Find where the given text appears and provide that cell's center as (X, Y) coordinate. 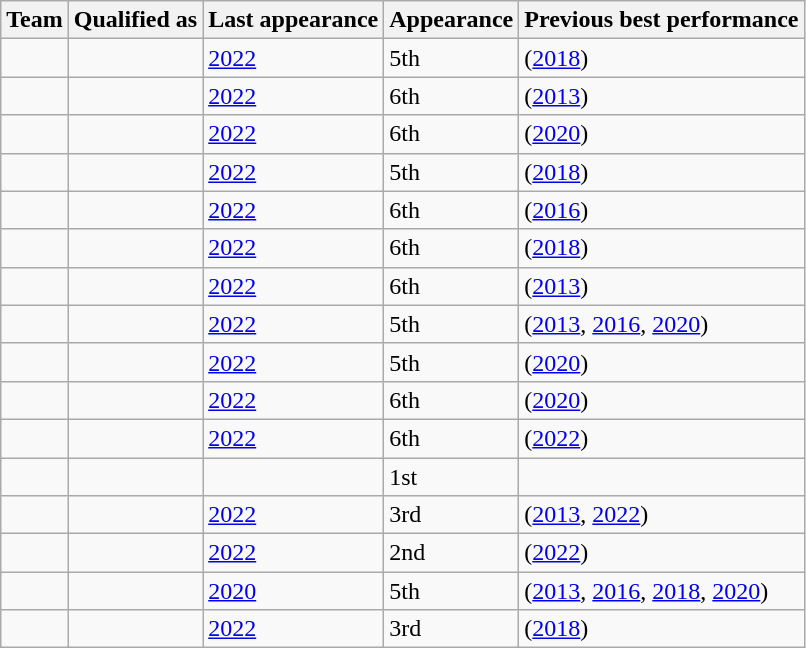
Qualified as (135, 20)
Team (35, 20)
(2013, 2016, 2020) (662, 324)
1st (452, 477)
2nd (452, 553)
Previous best performance (662, 20)
(2013, 2022) (662, 515)
Appearance (452, 20)
2020 (294, 591)
(2013, 2016, 2018, 2020) (662, 591)
Last appearance (294, 20)
(2016) (662, 210)
